Return (x, y) of the center of cell containing provided text 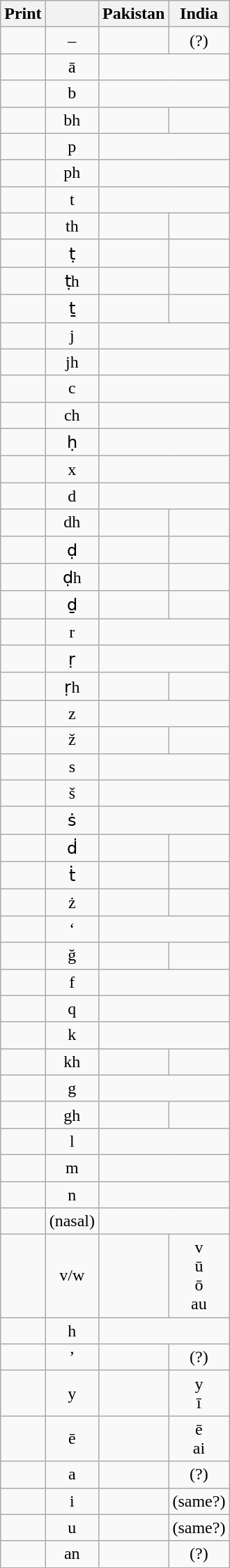
th (72, 226)
– (72, 40)
ē ai (199, 1438)
ž (72, 740)
y ī (199, 1394)
b (72, 93)
‘ (72, 929)
t (72, 199)
x (72, 469)
an (72, 1554)
v/w (72, 1276)
ṭh (72, 281)
ṛh (72, 686)
g (72, 1088)
ḏ (72, 605)
m (72, 1168)
ḋ (72, 848)
z (72, 714)
j (72, 336)
kh (72, 1062)
ṯ (72, 308)
ph (72, 173)
(nasal) (72, 1221)
ch (72, 415)
f (72, 982)
jh (72, 362)
š (72, 793)
gh (72, 1115)
q (72, 1009)
v ū ō au (199, 1276)
bh (72, 120)
l (72, 1141)
p (72, 146)
u (72, 1528)
ğ (72, 956)
h (72, 1331)
d (72, 496)
r (72, 632)
ṛ (72, 659)
c (72, 389)
y (72, 1394)
s (72, 767)
ṡ (72, 820)
Pakistan (133, 14)
ḥ (72, 442)
dh (72, 522)
ṫ (72, 875)
ḍh (72, 578)
ḍ (72, 550)
k (72, 1035)
ē (72, 1438)
ż (72, 903)
a (72, 1475)
Print (23, 14)
’ (72, 1357)
ṭ (72, 253)
i (72, 1501)
ā (72, 67)
India (199, 14)
n (72, 1195)
